From the cell containing the given text, extract its center point as (X, Y) coordinate. 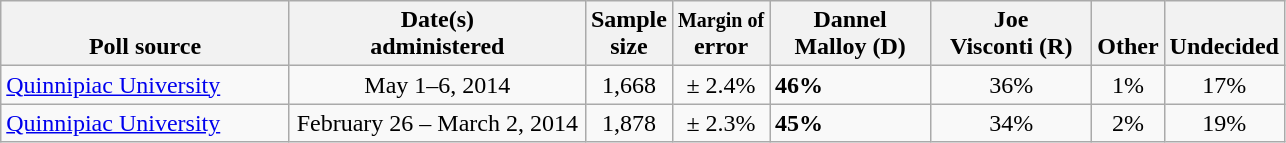
Margin oferror (720, 34)
± 2.4% (720, 85)
Date(s)administered (437, 34)
2% (1128, 123)
May 1–6, 2014 (437, 85)
Samplesize (628, 34)
1,668 (628, 85)
± 2.3% (720, 123)
JoeVisconti (R) (1012, 34)
17% (1224, 85)
34% (1012, 123)
Poll source (146, 34)
46% (850, 85)
February 26 – March 2, 2014 (437, 123)
45% (850, 123)
19% (1224, 123)
Undecided (1224, 34)
36% (1012, 85)
1% (1128, 85)
DannelMalloy (D) (850, 34)
1,878 (628, 123)
Other (1128, 34)
